Find where the given text appears and provide that cell's center as [X, Y] coordinate. 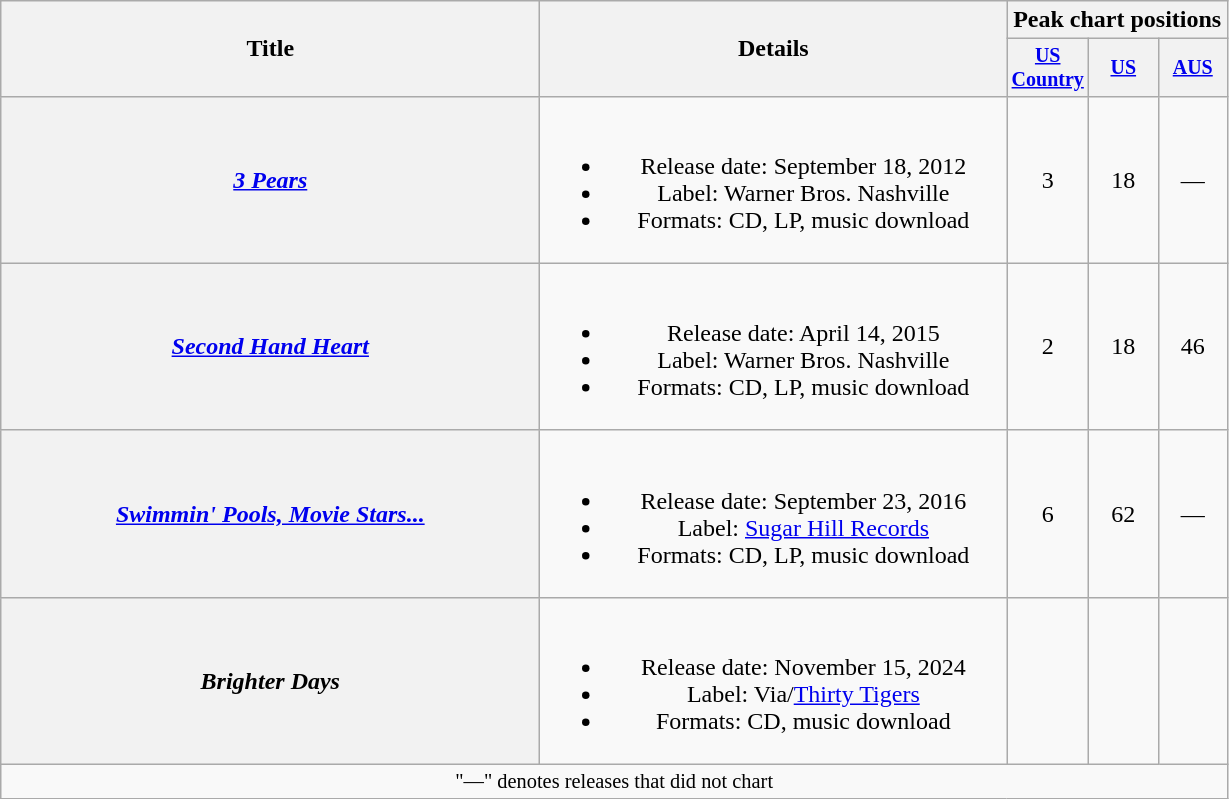
Release date: April 14, 2015Label: Warner Bros. NashvilleFormats: CD, LP, music download [774, 346]
Release date: November 15, 2024Label: Via/Thirty TigersFormats: CD, music download [774, 680]
Swimmin' Pools, Movie Stars... [270, 514]
Release date: September 23, 2016Label: Sugar Hill RecordsFormats: CD, LP, music download [774, 514]
62 [1124, 514]
46 [1192, 346]
6 [1048, 514]
3 Pears [270, 180]
Second Hand Heart [270, 346]
US [1124, 68]
"—" denotes releases that did not chart [614, 782]
Release date: September 18, 2012Label: Warner Bros. NashvilleFormats: CD, LP, music download [774, 180]
Brighter Days [270, 680]
US Country [1048, 68]
2 [1048, 346]
Peak chart positions [1118, 20]
AUS [1192, 68]
3 [1048, 180]
Details [774, 49]
Title [270, 49]
